Return the [x, y] coordinate for the center point of the cell that contains the specified text.  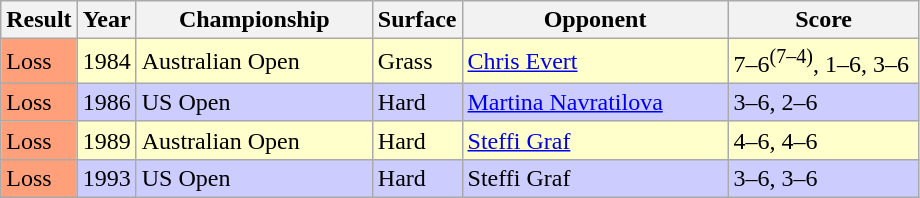
Opponent [595, 20]
4–6, 4–6 [824, 140]
Score [824, 20]
Martina Navratilova [595, 102]
3–6, 2–6 [824, 102]
Grass [417, 62]
1984 [106, 62]
Result [39, 20]
1986 [106, 102]
Year [106, 20]
Surface [417, 20]
7–6(7–4), 1–6, 3–6 [824, 62]
Chris Evert [595, 62]
Championship [254, 20]
3–6, 3–6 [824, 178]
1993 [106, 178]
1989 [106, 140]
